From the cell containing the given text, extract its center point as (X, Y) coordinate. 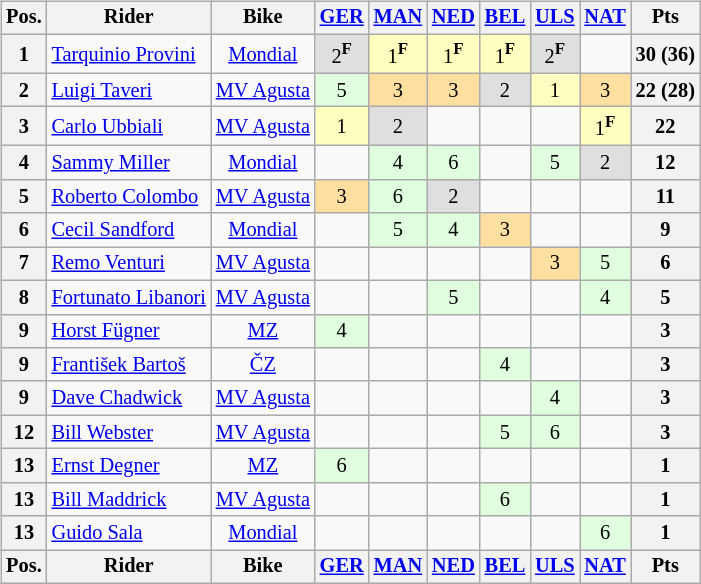
Fortunato Libanori (129, 297)
ČZ (263, 365)
22 (666, 126)
František Bartoš (129, 365)
Ernst Degner (129, 466)
Dave Chadwick (129, 398)
22 (28) (666, 90)
8 (24, 297)
Cecil Sandford (129, 230)
Luigi Taveri (129, 90)
Remo Venturi (129, 264)
Carlo Ubbiali (129, 126)
11 (666, 197)
Guido Sala (129, 533)
Bill Webster (129, 432)
Tarquinio Provini (129, 54)
Roberto Colombo (129, 197)
Sammy Miller (129, 163)
Horst Fügner (129, 331)
7 (24, 264)
30 (36) (666, 54)
Bill Maddrick (129, 499)
